Provide the (X, Y) coordinate of the cell's center where the given text is located.  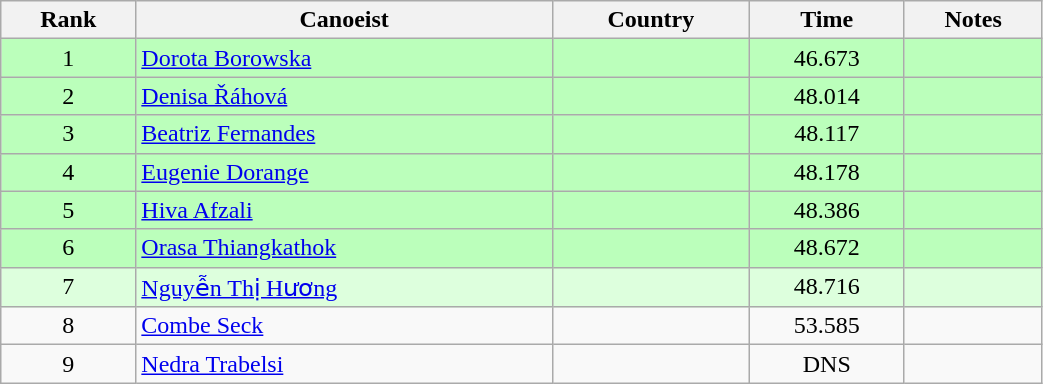
5 (68, 210)
8 (68, 326)
6 (68, 248)
48.014 (826, 96)
48.117 (826, 134)
3 (68, 134)
46.673 (826, 58)
7 (68, 287)
48.672 (826, 248)
53.585 (826, 326)
1 (68, 58)
Dorota Borowska (344, 58)
Hiva Afzali (344, 210)
Combe Seck (344, 326)
Orasa Thiangkathok (344, 248)
9 (68, 364)
Denisa Řáhová (344, 96)
Nedra Trabelsi (344, 364)
Notes (973, 20)
Country (650, 20)
48.386 (826, 210)
Canoeist (344, 20)
48.716 (826, 287)
Eugenie Dorange (344, 172)
2 (68, 96)
Time (826, 20)
Rank (68, 20)
48.178 (826, 172)
Beatriz Fernandes (344, 134)
Nguyễn Thị Hương (344, 287)
DNS (826, 364)
4 (68, 172)
